For the text-containing cell, return its midpoint in (x, y) coordinate format. 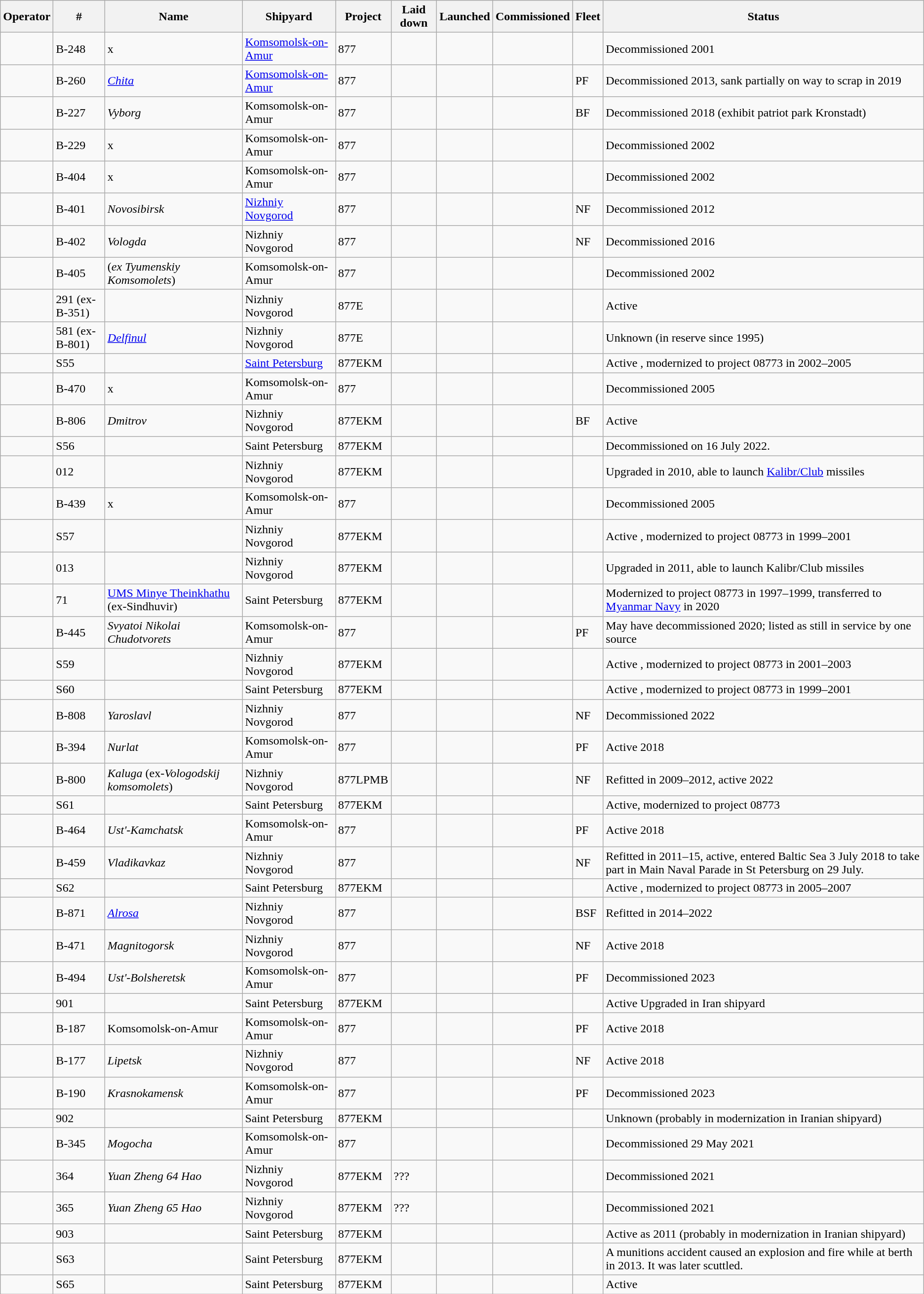
B-187 (79, 1029)
Decommissioned 2022 (763, 715)
S60 (79, 690)
Refitted in 2009–2012, active 2022 (763, 779)
Unknown (in reserve since 1995) (763, 338)
B-470 (79, 388)
Magnitogorsk (174, 946)
Status (763, 17)
Decommissioned 2018 (exhibit patriot park Kronstadt) (763, 113)
Active , modernized to project 08773 in 2005–2007 (763, 888)
Project (363, 17)
Ust'-Kamchatsk (174, 830)
B-405 (79, 274)
S65 (79, 1284)
Refitted in 2011–15, active, entered Baltic Sea 3 July 2018 to take part in Main Naval Parade in St Petersburg on 29 July. (763, 862)
Decommissioned 2012 (763, 209)
901 (79, 1003)
Decommissioned 29 May 2021 (763, 1143)
B-345 (79, 1143)
S61 (79, 805)
Lipetsk (174, 1060)
BSF (588, 913)
Decommissioned 2016 (763, 241)
Delfinul (174, 338)
Alrosa (174, 913)
B-494 (79, 978)
Vyborg (174, 113)
B-445 (79, 632)
May have decommissioned 2020; listed as still in service by one source (763, 632)
B-800 (79, 779)
Active as 2011 (probably in modernization in Iranian shipyard) (763, 1233)
Launched (465, 17)
013 (79, 568)
903 (79, 1233)
Decommissioned 2001 (763, 48)
Kaluga (ex-Vologodskij komsomolets) (174, 779)
Yaroslavl (174, 715)
Commissioned (533, 17)
A munitions accident caused an explosion and fire while at berth in 2013. It was later scuttled. (763, 1259)
# (79, 17)
B-471 (79, 946)
Laid down (414, 17)
Active Upgraded in Iran shipyard (763, 1003)
Unknown (probably in modernization in Iranian shipyard) (763, 1118)
S56 (79, 446)
B-394 (79, 747)
365 (79, 1208)
B-459 (79, 862)
Refitted in 2014–2022 (763, 913)
364 (79, 1176)
B-227 (79, 113)
Active, modernized to project 08773 (763, 805)
Active , modernized to project 08773 in 2002–2005 (763, 363)
Upgraded in 2011, able to launch Kalibr/Club missiles (763, 568)
Modernized to project 08773 in 1997–1999, transferred to Myanmar Navy in 2020 (763, 600)
B-248 (79, 48)
B-871 (79, 913)
Active , modernized to project 08773 in 2001–2003 (763, 665)
Yuan Zheng 65 Hao (174, 1208)
Upgraded in 2010, able to launch Kalibr/Club missiles (763, 472)
S63 (79, 1259)
012 (79, 472)
Fleet (588, 17)
B-177 (79, 1060)
UMS Minye Theinkhathu (ex-Sindhuvir) (174, 600)
S57 (79, 536)
Chita (174, 81)
B-439 (79, 504)
Shipyard (289, 17)
B-464 (79, 830)
B-401 (79, 209)
Nurlat (174, 747)
B-402 (79, 241)
B-260 (79, 81)
B-808 (79, 715)
Svyatoi Nikolai Chudotvorets (174, 632)
Yuan Zheng 64 Hao (174, 1176)
Operator (27, 17)
B-404 (79, 177)
Vladikavkaz (174, 862)
Decommissioned 2013, sank partially on way to scrap in 2019 (763, 81)
Krasnokamensk (174, 1093)
902 (79, 1118)
Novosibirsk (174, 209)
Dmitrov (174, 421)
S59 (79, 665)
S55 (79, 363)
Name (174, 17)
Vologda (174, 241)
B-229 (79, 145)
Decommissioned on 16 July 2022. (763, 446)
(ex Tyumenskiy Komsomolets) (174, 274)
Ust'-Bolsheretsk (174, 978)
B-190 (79, 1093)
581 (ex-B-801) (79, 338)
B-806 (79, 421)
877LPMB (363, 779)
S62 (79, 888)
Mogocha (174, 1143)
71 (79, 600)
291 (ex-B-351) (79, 305)
